Identify which cell holds the provided text, then report its (x, y) central coordinate. 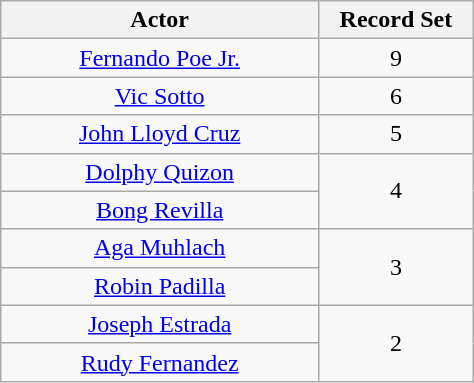
3 (396, 267)
Rudy Fernandez (160, 362)
2 (396, 343)
Robin Padilla (160, 286)
5 (396, 134)
Bong Revilla (160, 210)
6 (396, 96)
Fernando Poe Jr. (160, 58)
Dolphy Quizon (160, 172)
Actor (160, 20)
John Lloyd Cruz (160, 134)
Record Set (396, 20)
Vic Sotto (160, 96)
4 (396, 191)
9 (396, 58)
Joseph Estrada (160, 324)
Aga Muhlach (160, 248)
